Capture the cell that displays the provided text and extract its [x, y] central coordinate. 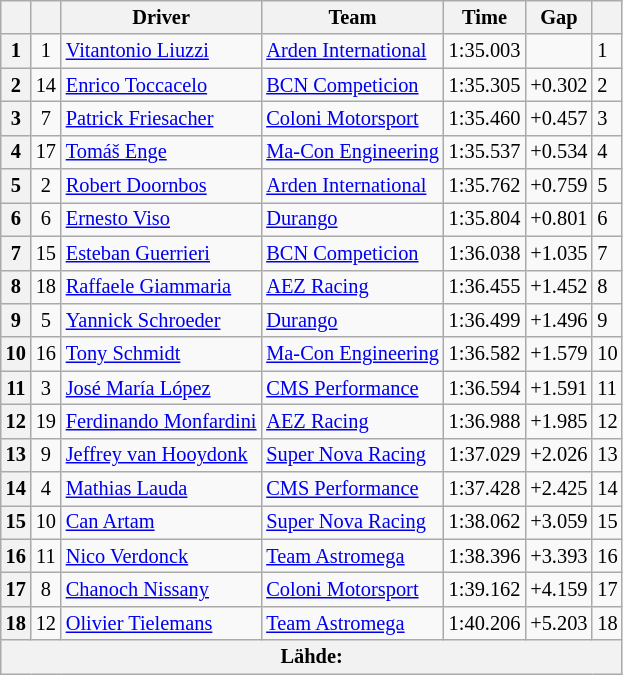
+1.035 [558, 253]
José María López [162, 388]
+1.591 [558, 388]
Vitantonio Liuzzi [162, 51]
+2.425 [558, 489]
1:40.206 [485, 623]
Nico Verdonck [162, 556]
1:36.499 [485, 320]
Tony Schmidt [162, 354]
1:36.988 [485, 421]
+3.393 [558, 556]
Time [485, 17]
Can Artam [162, 522]
+1.985 [558, 421]
+0.759 [558, 186]
Chanoch Nissany [162, 589]
Esteban Guerrieri [162, 253]
1:36.038 [485, 253]
Ernesto Viso [162, 219]
1:35.305 [485, 85]
Enrico Toccacelo [162, 85]
1:35.762 [485, 186]
1:35.460 [485, 118]
+0.534 [558, 152]
Lähde: [312, 657]
1:39.162 [485, 589]
+1.496 [558, 320]
Ferdinando Monfardini [162, 421]
Raffaele Giammaria [162, 287]
+1.579 [558, 354]
Driver [162, 17]
1:36.582 [485, 354]
Mathias Lauda [162, 489]
19 [46, 421]
+0.457 [558, 118]
+0.801 [558, 219]
+3.059 [558, 522]
+5.203 [558, 623]
+4.159 [558, 589]
+1.452 [558, 287]
Patrick Friesacher [162, 118]
Tomáš Enge [162, 152]
1:35.537 [485, 152]
1:37.428 [485, 489]
1:36.455 [485, 287]
Gap [558, 17]
1:38.062 [485, 522]
1:35.804 [485, 219]
Jeffrey van Hooydonk [162, 455]
Robert Doornbos [162, 186]
Team [352, 17]
Olivier Tielemans [162, 623]
1:38.396 [485, 556]
1:35.003 [485, 51]
1:37.029 [485, 455]
+2.026 [558, 455]
+0.302 [558, 85]
1:36.594 [485, 388]
Yannick Schroeder [162, 320]
